Extract the [X, Y] coordinate from the center of the cell holding the provided text.  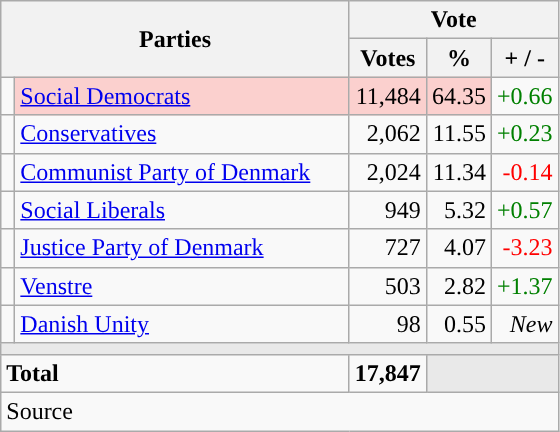
+1.37 [524, 286]
New [524, 324]
Total [176, 373]
727 [388, 248]
Conservatives [182, 134]
Danish Unity [182, 324]
% [458, 58]
17,847 [388, 373]
2.82 [458, 286]
Social Liberals [182, 210]
98 [388, 324]
64.35 [458, 96]
+ / - [524, 58]
Communist Party of Denmark [182, 172]
949 [388, 210]
+0.57 [524, 210]
11,484 [388, 96]
11.55 [458, 134]
Source [280, 411]
+0.66 [524, 96]
Vote [454, 20]
2,062 [388, 134]
11.34 [458, 172]
Votes [388, 58]
Social Democrats [182, 96]
Justice Party of Denmark [182, 248]
+0.23 [524, 134]
-0.14 [524, 172]
503 [388, 286]
-3.23 [524, 248]
Parties [176, 39]
Venstre [182, 286]
0.55 [458, 324]
4.07 [458, 248]
5.32 [458, 210]
2,024 [388, 172]
